Provide the [x, y] coordinate of the cell's center where the given text is located.  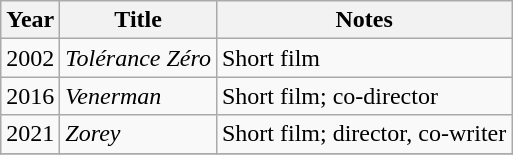
Short film; co-director [364, 96]
Title [138, 20]
2016 [30, 96]
2002 [30, 58]
Year [30, 20]
Venerman [138, 96]
Short film [364, 58]
2021 [30, 134]
Tolérance Zéro [138, 58]
Short film; director, co-writer [364, 134]
Notes [364, 20]
Zorey [138, 134]
